Capture the cell that displays the provided text and extract its [X, Y] central coordinate. 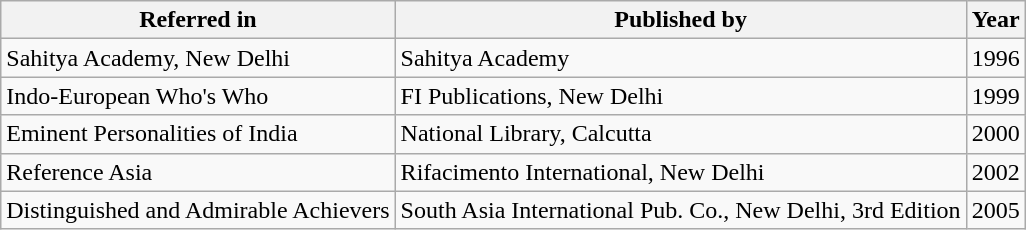
Reference Asia [198, 172]
2005 [996, 210]
Rifacimento International, New Delhi [680, 172]
2000 [996, 134]
Published by [680, 20]
Distinguished and Admirable Achievers [198, 210]
Indo-European Who's Who [198, 96]
1996 [996, 58]
Sahitya Academy, New Delhi [198, 58]
Referred in [198, 20]
South Asia International Pub. Co., New Delhi, 3rd Edition [680, 210]
National Library, Calcutta [680, 134]
2002 [996, 172]
Eminent Personalities of India [198, 134]
1999 [996, 96]
Sahitya Academy [680, 58]
Year [996, 20]
FI Publications, New Delhi [680, 96]
